Identify which cell holds the provided text, then report its (x, y) central coordinate. 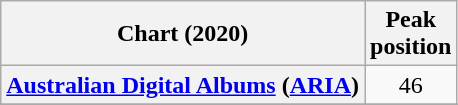
Australian Digital Albums (ARIA) (183, 85)
46 (411, 85)
Chart (2020) (183, 34)
Peakposition (411, 34)
